Locate the cell with the specified text and output its (X, Y) center coordinate. 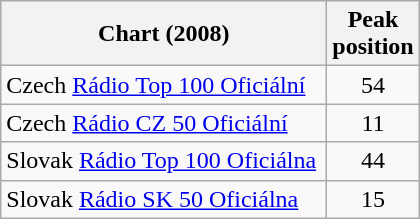
Slovak Rádio SK 50 Oficiálna (164, 199)
44 (373, 161)
15 (373, 199)
54 (373, 85)
Slovak Rádio Top 100 Oficiálna (164, 161)
Czech Rádio CZ 50 Oficiální (164, 123)
11 (373, 123)
Peakposition (373, 34)
Chart (2008) (164, 34)
Czech Rádio Top 100 Oficiální (164, 85)
